From the cell containing the given text, extract its center point as (x, y) coordinate. 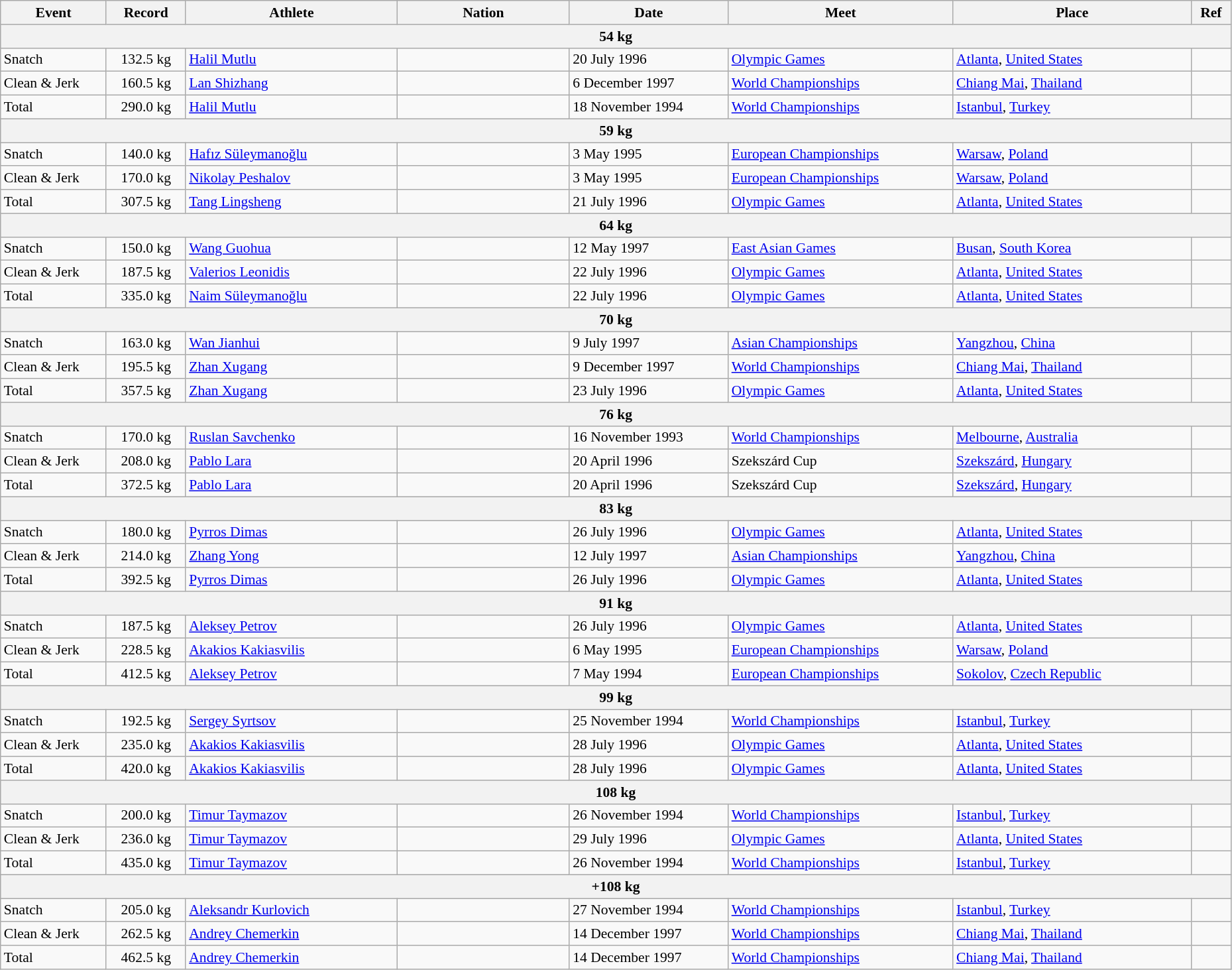
Zhang Yong (292, 556)
Naim Süleymanoğlu (292, 296)
59 kg (616, 131)
6 May 1995 (649, 650)
Ruslan Savchenko (292, 438)
163.0 kg (146, 343)
18 November 1994 (649, 107)
54 kg (616, 36)
180.0 kg (146, 532)
214.0 kg (146, 556)
Meet (840, 13)
27 November 1994 (649, 910)
208.0 kg (146, 461)
21 July 1996 (649, 202)
6 December 1997 (649, 84)
Record (146, 13)
83 kg (616, 509)
108 kg (616, 792)
200.0 kg (146, 816)
Tang Lingsheng (292, 202)
392.5 kg (146, 579)
Ref (1211, 13)
23 July 1996 (649, 391)
East Asian Games (840, 249)
7 May 1994 (649, 674)
Wang Guohua (292, 249)
Nation (484, 13)
Aleksandr Kurlovich (292, 910)
307.5 kg (146, 202)
Hafız Süleymanoğlu (292, 154)
76 kg (616, 414)
91 kg (616, 603)
Wan Jianhui (292, 343)
29 July 1996 (649, 839)
462.5 kg (146, 957)
160.5 kg (146, 84)
140.0 kg (146, 154)
Melbourne, Australia (1072, 438)
205.0 kg (146, 910)
Busan, South Korea (1072, 249)
Lan Shizhang (292, 84)
195.5 kg (146, 367)
9 July 1997 (649, 343)
Event (54, 13)
132.5 kg (146, 60)
412.5 kg (146, 674)
70 kg (616, 320)
Athlete (292, 13)
99 kg (616, 697)
236.0 kg (146, 839)
Sokolov, Czech Republic (1072, 674)
Valerios Leonidis (292, 273)
Sergey Syrtsov (292, 721)
+108 kg (616, 886)
12 May 1997 (649, 249)
228.5 kg (146, 650)
150.0 kg (146, 249)
64 kg (616, 225)
20 July 1996 (649, 60)
235.0 kg (146, 745)
Date (649, 13)
372.5 kg (146, 485)
25 November 1994 (649, 721)
335.0 kg (146, 296)
192.5 kg (146, 721)
357.5 kg (146, 391)
9 December 1997 (649, 367)
16 November 1993 (649, 438)
290.0 kg (146, 107)
Nikolay Peshalov (292, 178)
420.0 kg (146, 768)
Place (1072, 13)
12 July 1997 (649, 556)
262.5 kg (146, 934)
435.0 kg (146, 863)
